Pinpoint the cell where the given text exists, returning its (x, y) midpoint coordinate. 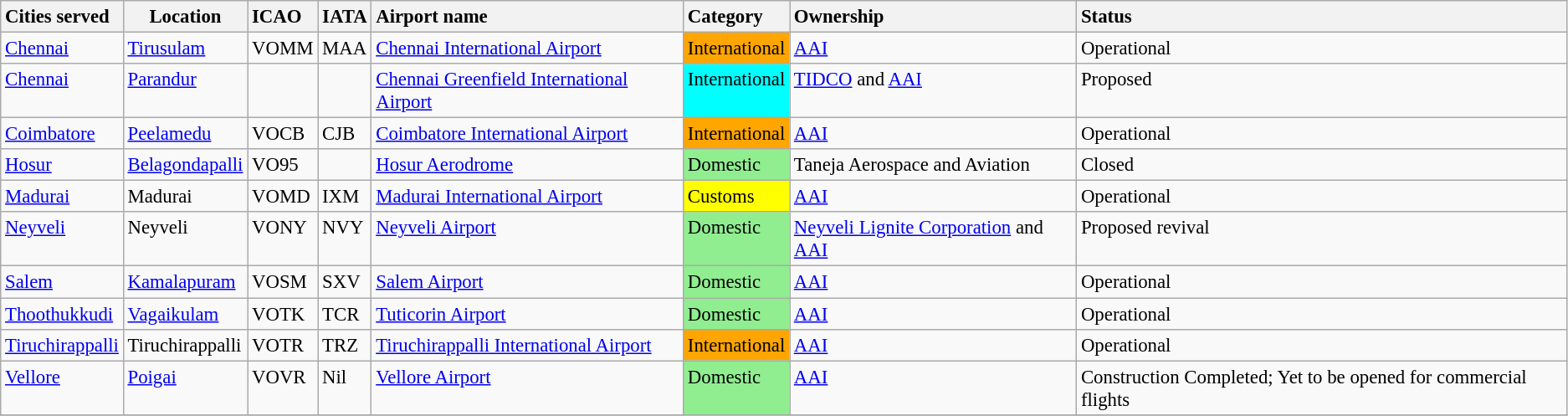
Thoothukkudi (62, 314)
Category (736, 17)
Construction Completed; Yet to be opened for commercial flights (1322, 388)
Peelamedu (186, 134)
Hosur Aerodrome (527, 165)
Status (1322, 17)
Taneja Aerospace and Aviation (934, 165)
Proposed revival (1322, 239)
Closed (1322, 165)
Coimbatore (62, 134)
Kamalapuram (186, 282)
Vellore (62, 388)
Ownership (934, 17)
Chennai International Airport (527, 49)
TIDCO and AAI (934, 90)
Airport name (527, 17)
Salem Airport (527, 282)
VO95 (283, 165)
VOMM (283, 49)
NVY (345, 239)
SXV (345, 282)
VOMD (283, 197)
VOCB (283, 134)
Cities served (62, 17)
Vagaikulam (186, 314)
Hosur (62, 165)
Salem (62, 282)
Tiruchirappalli International Airport (527, 345)
ICAO (283, 17)
Belagondapalli (186, 165)
IXM (345, 197)
IATA (345, 17)
VOTK (283, 314)
Vellore Airport (527, 388)
VOTR (283, 345)
Nil (345, 388)
Parandur (186, 90)
Customs (736, 197)
VONY (283, 239)
Poigai (186, 388)
Tuticorin Airport (527, 314)
Neyveli Lignite Corporation and AAI (934, 239)
Location (186, 17)
VOVR (283, 388)
Coimbatore International Airport (527, 134)
TRZ (345, 345)
Proposed (1322, 90)
VOSM (283, 282)
TCR (345, 314)
CJB (345, 134)
MAA (345, 49)
Madurai International Airport (527, 197)
Neyveli Airport (527, 239)
Tirusulam (186, 49)
Chennai Greenfield International Airport (527, 90)
